Output the (x, y) coordinate of the center of the cell containing the given text.  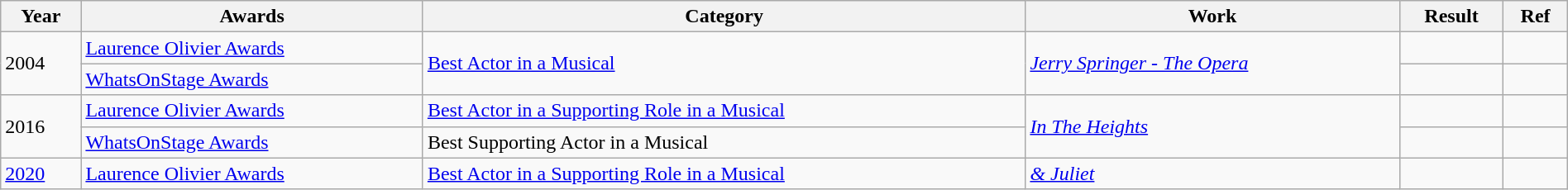
Year (41, 17)
Work (1212, 17)
In The Heights (1212, 126)
Category (724, 17)
Best Actor in a Musical (724, 64)
Ref (1535, 17)
& Juliet (1212, 173)
2020 (41, 173)
Jerry Springer - The Opera (1212, 64)
Result (1451, 17)
2004 (41, 64)
Best Supporting Actor in a Musical (724, 142)
2016 (41, 126)
Awards (251, 17)
